Find where the given text appears and provide that cell's center as [X, Y] coordinate. 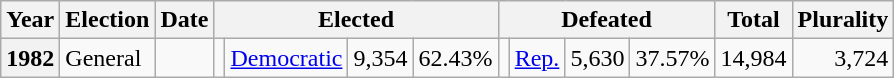
5,630 [598, 58]
Date [184, 20]
Defeated [606, 20]
Elected [356, 20]
1982 [30, 58]
Total [754, 20]
Year [30, 20]
14,984 [754, 58]
37.57% [672, 58]
General [108, 58]
Election [108, 20]
3,724 [843, 58]
9,354 [380, 58]
Democratic [286, 58]
62.43% [456, 58]
Plurality [843, 20]
Rep. [537, 58]
